Locate the cell with the specified text and output its (x, y) center coordinate. 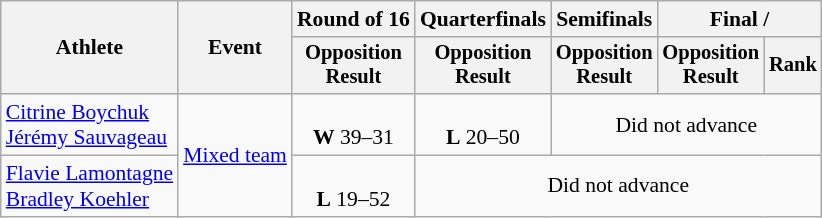
Mixed team (235, 155)
W 39–31 (354, 124)
Final / (739, 19)
L 20–50 (483, 124)
Rank (793, 66)
Round of 16 (354, 19)
Quarterfinals (483, 19)
Citrine BoychukJérémy Sauvageau (90, 124)
L 19–52 (354, 186)
Flavie LamontagneBradley Koehler (90, 186)
Athlete (90, 48)
Semifinals (604, 19)
Event (235, 48)
